Return [x, y] of the center of cell containing provided text 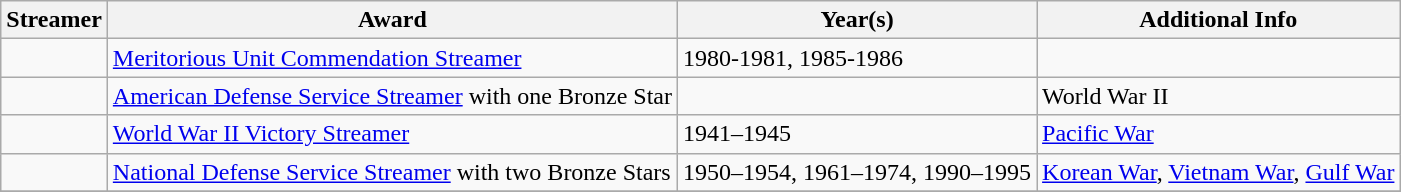
1980-1981, 1985-1986 [858, 58]
1950–1954, 1961–1974, 1990–1995 [858, 172]
Korean War, Vietnam War, Gulf War [1218, 172]
Award [392, 20]
World War II [1218, 96]
Additional Info [1218, 20]
National Defense Service Streamer with two Bronze Stars [392, 172]
American Defense Service Streamer with one Bronze Star [392, 96]
1941–1945 [858, 134]
Year(s) [858, 20]
Pacific War [1218, 134]
World War II Victory Streamer [392, 134]
Streamer [54, 20]
Meritorious Unit Commendation Streamer [392, 58]
